From the cell containing the given text, extract its center point as (x, y) coordinate. 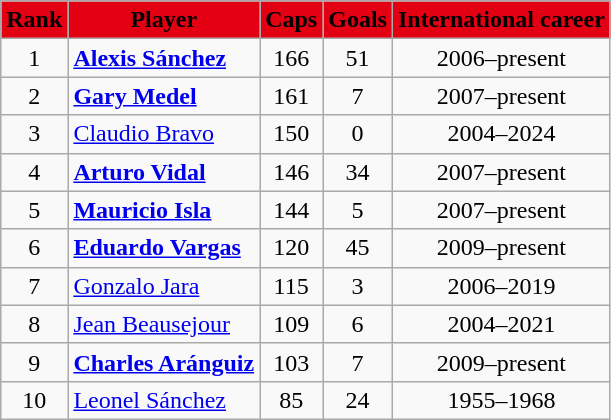
150 (292, 134)
2 (34, 96)
Alexis Sánchez (164, 58)
4 (34, 172)
Jean Beausejour (164, 324)
2004–2021 (501, 324)
1 (34, 58)
Claudio Bravo (164, 134)
115 (292, 286)
8 (34, 324)
34 (358, 172)
45 (358, 248)
103 (292, 362)
85 (292, 400)
International career (501, 20)
51 (358, 58)
120 (292, 248)
166 (292, 58)
2006–present (501, 58)
Arturo Vidal (164, 172)
Goals (358, 20)
Rank (34, 20)
161 (292, 96)
Mauricio Isla (164, 210)
24 (358, 400)
Caps (292, 20)
Gonzalo Jara (164, 286)
144 (292, 210)
Charles Aránguiz (164, 362)
109 (292, 324)
0 (358, 134)
10 (34, 400)
Eduardo Vargas (164, 248)
9 (34, 362)
146 (292, 172)
Leonel Sánchez (164, 400)
2006–2019 (501, 286)
2004–2024 (501, 134)
Gary Medel (164, 96)
1955–1968 (501, 400)
Player (164, 20)
